Detect which cell encompasses the target text, then output its (x, y) center coordinate. 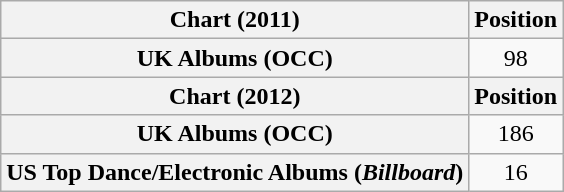
98 (516, 58)
Chart (2012) (235, 96)
US Top Dance/Electronic Albums (Billboard) (235, 172)
Chart (2011) (235, 20)
16 (516, 172)
186 (516, 134)
